From the cell containing the given text, extract its center point as (X, Y) coordinate. 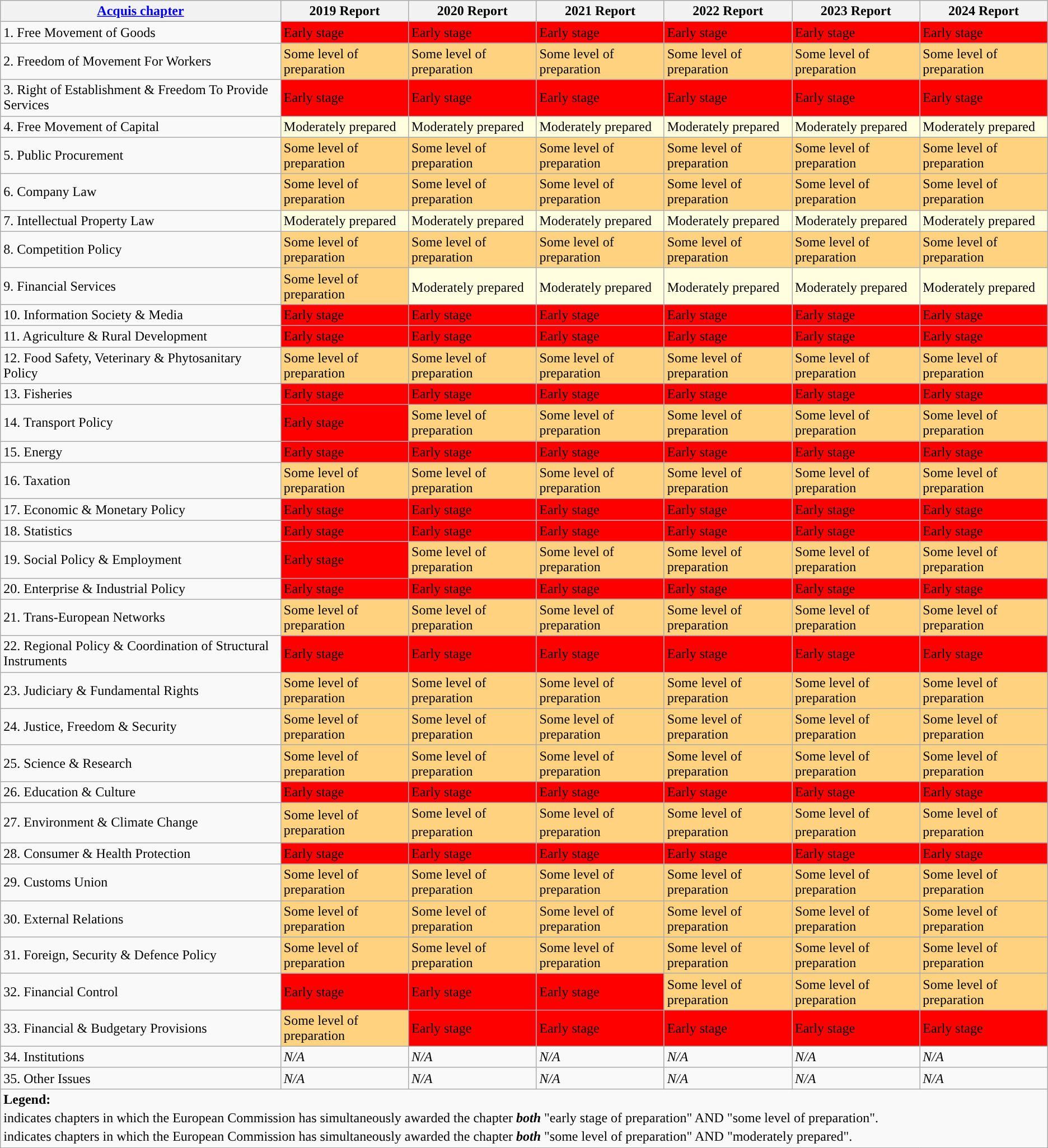
2020 Report (472, 11)
2022 Report (728, 11)
13. Fisheries (141, 394)
2019 Report (344, 11)
20. Enterprise & Industrial Policy (141, 589)
6. Company Law (141, 192)
2. Freedom of Movement For Workers (141, 62)
28. Consumer & Health Protection (141, 853)
3. Right of Establishment & Freedom To Provide Services (141, 97)
17. Economic & Monetary Policy (141, 510)
16. Taxation (141, 480)
22. Regional Policy & Coordination of Structural Instruments (141, 654)
2023 Report (855, 11)
Acquis chapter (141, 11)
26. Education & Culture (141, 792)
8. Competition Policy (141, 250)
33. Financial & Budgetary Provisions (141, 1028)
2024 Report (984, 11)
29. Customs Union (141, 883)
31. Foreign, Security & Defence Policy (141, 955)
18. Statistics (141, 531)
15. Energy (141, 452)
10. Information Society & Media (141, 315)
19. Social Policy & Employment (141, 560)
21. Trans-European Networks (141, 617)
2021 Report (600, 11)
27. Environment & Climate Change (141, 823)
24. Justice, Freedom & Security (141, 727)
14. Transport Policy (141, 423)
35. Other Issues (141, 1078)
12. Food Safety, Veterinary & Phytosanitary Policy (141, 365)
23. Judiciary & Fundamental Rights (141, 690)
4. Free Movement of Capital (141, 127)
1. Free Movement of Goods (141, 32)
34. Institutions (141, 1057)
25. Science & Research (141, 763)
5. Public Procurement (141, 156)
30. External Relations (141, 918)
7. Intellectual Property Law (141, 221)
32. Financial Control (141, 991)
11. Agriculture & Rural Development (141, 336)
9. Financial Services (141, 286)
